Output the (X, Y) coordinate of the center of the cell containing the given text.  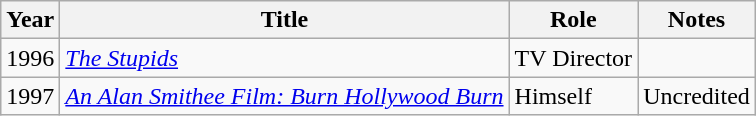
Year (30, 20)
Notes (697, 20)
An Alan Smithee Film: Burn Hollywood Burn (284, 96)
Role (574, 20)
Himself (574, 96)
The Stupids (284, 58)
1996 (30, 58)
Title (284, 20)
TV Director (574, 58)
Uncredited (697, 96)
1997 (30, 96)
